Identify which cell holds the provided text, then report its (X, Y) central coordinate. 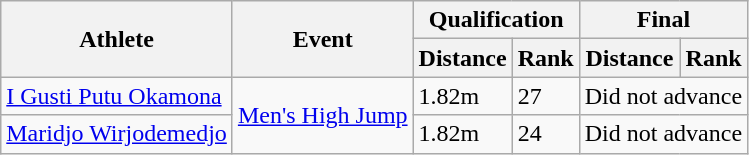
Athlete (117, 39)
Event (322, 39)
Qualification (496, 20)
24 (546, 134)
Men's High Jump (322, 115)
I Gusti Putu Okamona (117, 96)
Final (663, 20)
Maridjo Wirjodemedjo (117, 134)
27 (546, 96)
